Return the [X, Y] coordinate for the center point of the cell that contains the specified text.  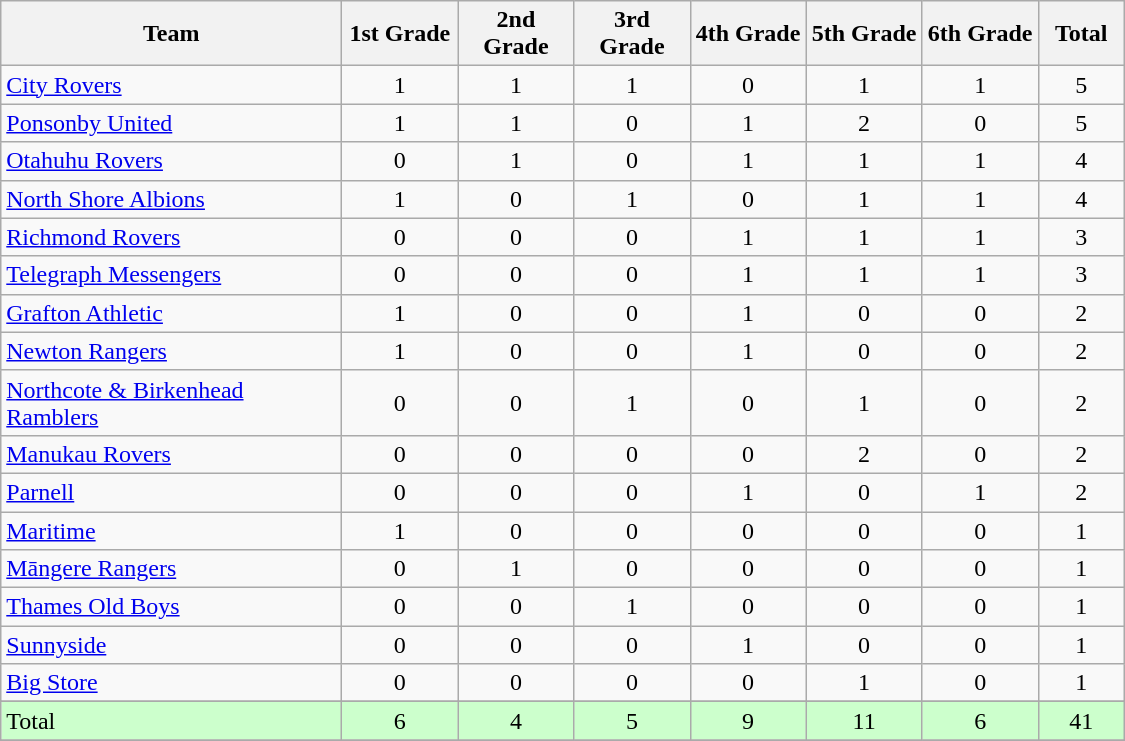
Thames Old Boys [172, 607]
Ponsonby United [172, 123]
Sunnyside [172, 645]
Northcote & Birkenhead Ramblers [172, 402]
11 [864, 721]
Richmond Rovers [172, 237]
Otahuhu Rovers [172, 161]
3rd Grade [632, 34]
5th Grade [864, 34]
North Shore Albions [172, 199]
Māngere Rangers [172, 569]
Big Store [172, 683]
Parnell [172, 492]
Telegraph Messengers [172, 275]
Manukau Rovers [172, 454]
9 [748, 721]
Team [172, 34]
City Rovers [172, 85]
2nd Grade [516, 34]
Newton Rangers [172, 351]
6th Grade [980, 34]
4th Grade [748, 34]
41 [1081, 721]
Grafton Athletic [172, 313]
1st Grade [400, 34]
Maritime [172, 531]
